From the cell containing the given text, extract its center point as (X, Y) coordinate. 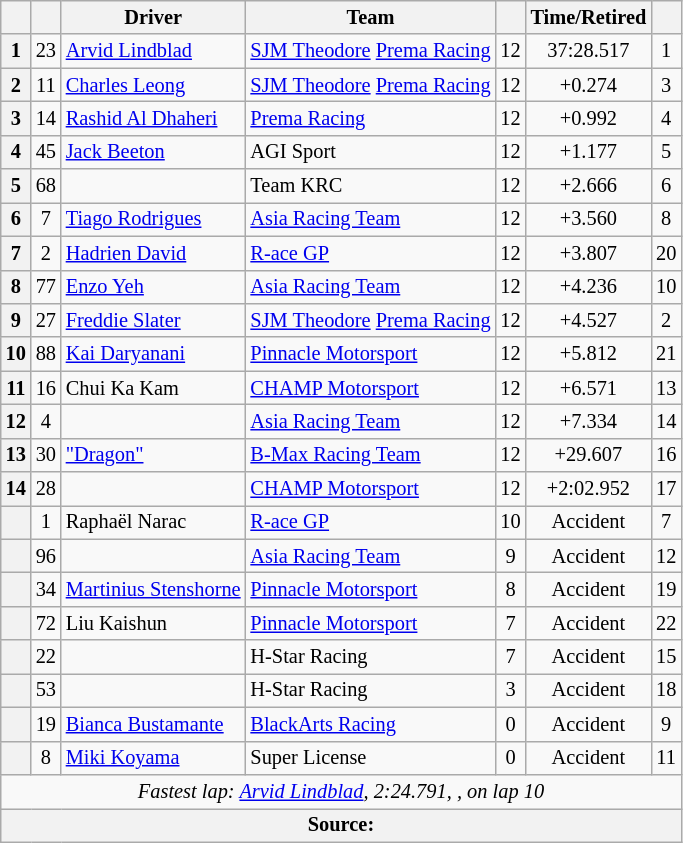
+6.571 (589, 388)
Source: (341, 825)
Tiago Rodrigues (154, 219)
Martinius Stenshorne (154, 589)
+29.607 (589, 455)
34 (46, 589)
Enzo Yeh (154, 287)
Prema Racing (371, 118)
88 (46, 354)
Kai Daryanani (154, 354)
Driver (154, 17)
+5.812 (589, 354)
+3.807 (589, 253)
Team KRC (371, 186)
20 (666, 253)
+3.560 (589, 219)
68 (46, 186)
+2.666 (589, 186)
B-Max Racing Team (371, 455)
Hadrien David (154, 253)
23 (46, 51)
17 (666, 489)
77 (46, 287)
+0.992 (589, 118)
+0.274 (589, 85)
+7.334 (589, 421)
+1.177 (589, 152)
Arvid Lindblad (154, 51)
Team (371, 17)
21 (666, 354)
Time/Retired (589, 17)
30 (46, 455)
Fastest lap: Arvid Lindblad, 2:24.791, , on lap 10 (341, 791)
72 (46, 623)
Jack Beeton (154, 152)
Miki Koyama (154, 758)
Rashid Al Dhaheri (154, 118)
+2:02.952 (589, 489)
Bianca Bustamante (154, 724)
Raphaël Narac (154, 522)
Chui Ka Kam (154, 388)
Charles Leong (154, 85)
BlackArts Racing (371, 724)
96 (46, 556)
+4.236 (589, 287)
53 (46, 690)
AGI Sport (371, 152)
Liu Kaishun (154, 623)
15 (666, 657)
45 (46, 152)
Freddie Slater (154, 320)
Super License (371, 758)
"Dragon" (154, 455)
18 (666, 690)
37:28.517 (589, 51)
27 (46, 320)
28 (46, 489)
+4.527 (589, 320)
